Return [X, Y] of the center of cell containing provided text 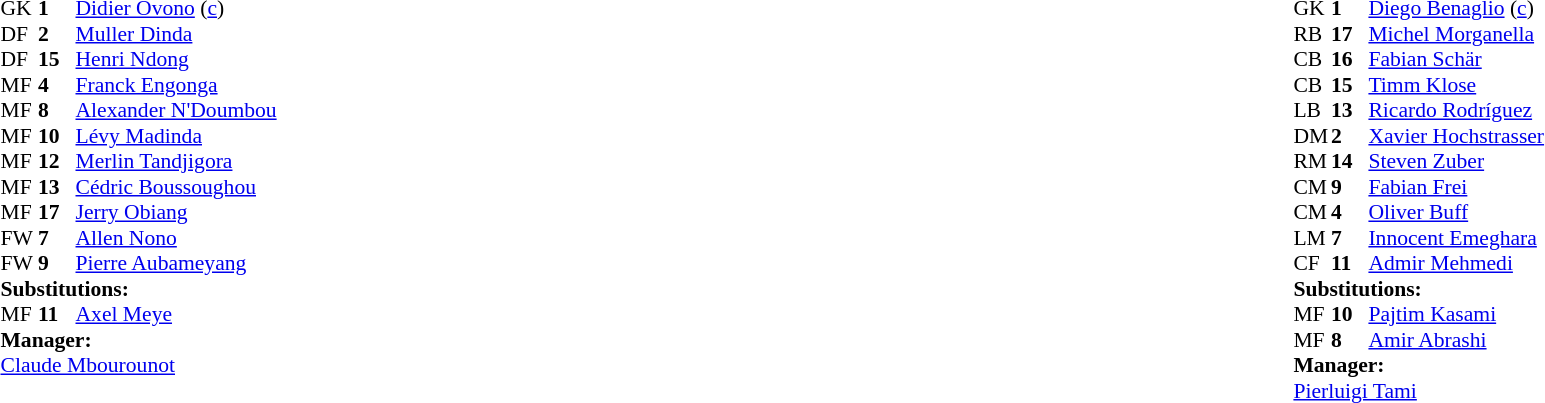
Fabian Frei [1456, 187]
16 [1350, 59]
Oliver Buff [1456, 213]
Muller Dinda [176, 34]
Admir Mehmedi [1456, 263]
LB [1312, 111]
Merlin Tandjigora [176, 161]
LM [1312, 238]
Claude Mbourounot [138, 365]
12 [57, 161]
Henri Ndong [176, 59]
14 [1350, 161]
Lévy Madinda [176, 136]
Timm Klose [1456, 85]
RM [1312, 161]
Innocent Emeghara [1456, 238]
Alexander N'Doumbou [176, 111]
Axel Meye [176, 315]
RB [1312, 34]
DM [1312, 136]
Pierre Aubameyang [176, 263]
Jerry Obiang [176, 213]
Michel Morganella [1456, 34]
Cédric Boussoughou [176, 187]
Allen Nono [176, 238]
Franck Engonga [176, 85]
Xavier Hochstrasser [1456, 136]
Steven Zuber [1456, 161]
Pajtim Kasami [1456, 315]
CF [1312, 263]
Amir Abrashi [1456, 340]
Ricardo Rodríguez [1456, 111]
Fabian Schär [1456, 59]
